Capture the cell that displays the provided text and extract its (x, y) central coordinate. 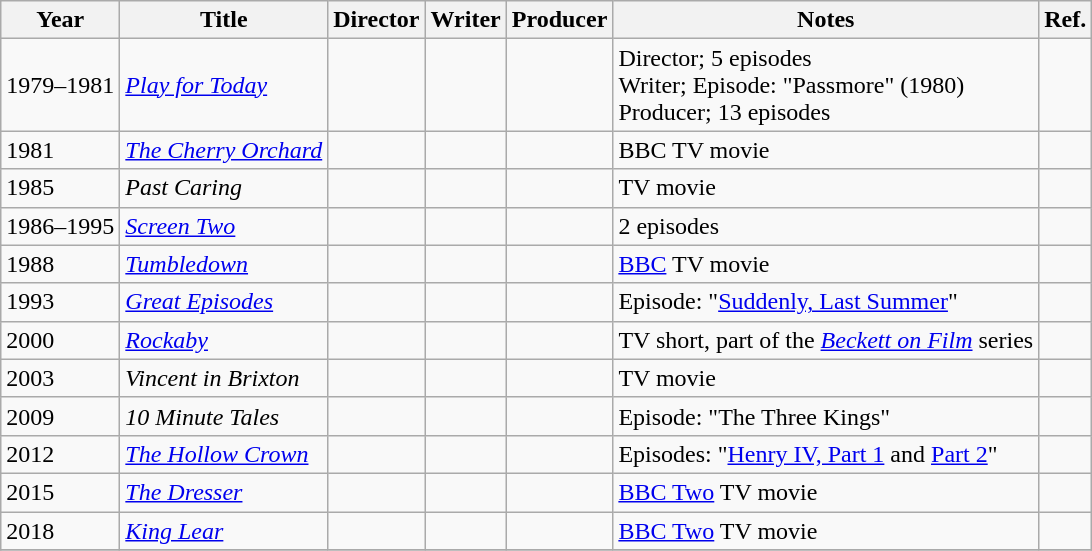
The Hollow Crown (224, 454)
Episode: "The Three Kings" (826, 416)
Episodes: "Henry IV, Part 1 and Part 2" (826, 454)
Year (60, 20)
1986–1995 (60, 226)
1979–1981 (60, 85)
2003 (60, 378)
TV short, part of the Beckett on Film series (826, 340)
2009 (60, 416)
Episode: "Suddenly, Last Summer" (826, 302)
1985 (60, 188)
1993 (60, 302)
Play for Today (224, 85)
Title (224, 20)
Producer (560, 20)
Vincent in Brixton (224, 378)
Writer (466, 20)
Director; 5 episodes Writer; Episode: "Passmore" (1980) Producer; 13 episodes (826, 85)
Rockaby (224, 340)
Director (376, 20)
2015 (60, 492)
The Cherry Orchard (224, 150)
2000 (60, 340)
1988 (60, 264)
Screen Two (224, 226)
Notes (826, 20)
1981 (60, 150)
The Dresser (224, 492)
2 episodes (826, 226)
King Lear (224, 531)
Ref. (1066, 20)
Past Caring (224, 188)
Tumbledown (224, 264)
10 Minute Tales (224, 416)
Great Episodes (224, 302)
2012 (60, 454)
2018 (60, 531)
